Find where the given text appears and provide that cell's center as [X, Y] coordinate. 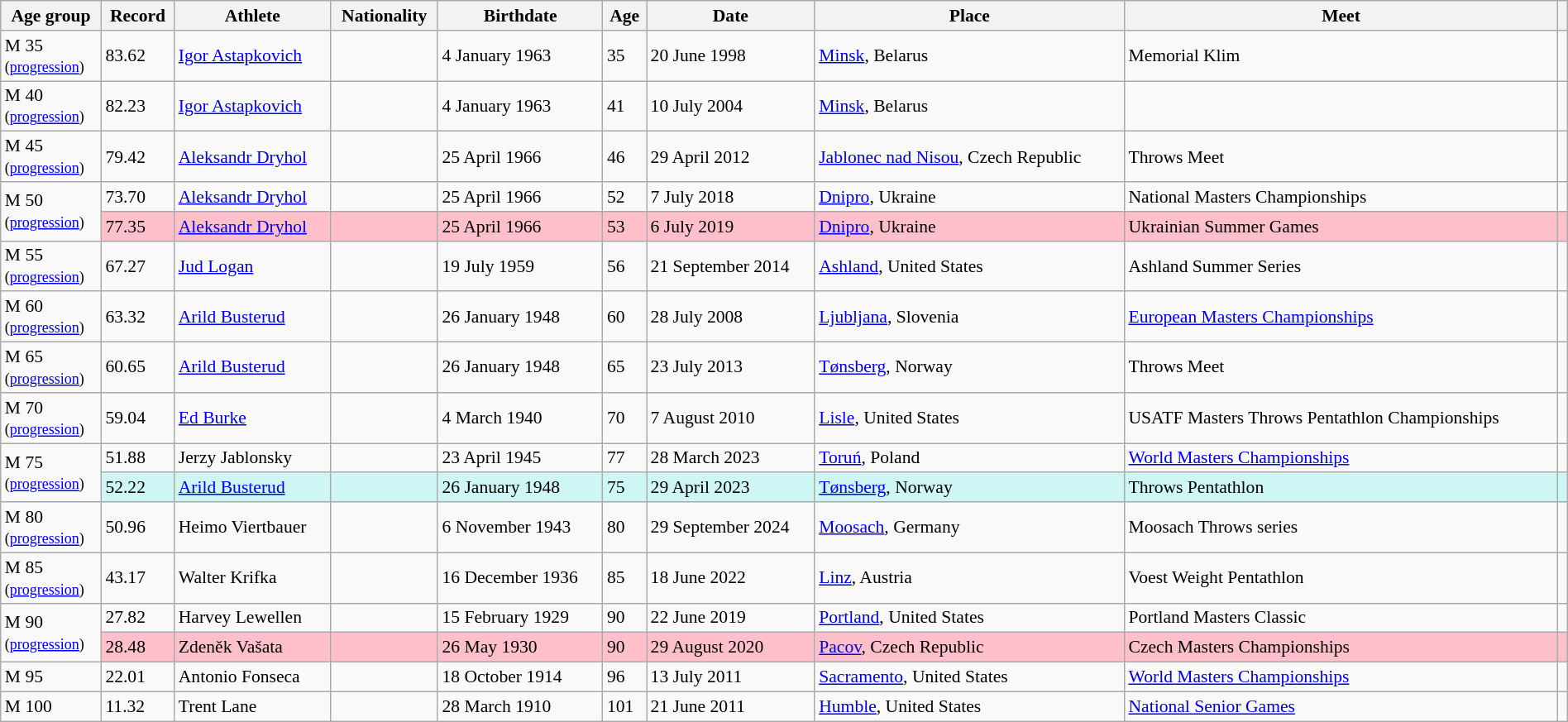
M 55 (progression) [51, 266]
Ukrainian Summer Games [1341, 227]
Record [137, 16]
63.32 [137, 318]
29 April 2023 [731, 488]
60 [625, 318]
M 70 (progression) [51, 418]
Ed Burke [253, 418]
6 July 2019 [731, 227]
Antonio Fonseca [253, 677]
M 95 [51, 677]
23 April 1945 [519, 458]
67.27 [137, 266]
Zdeněk Vašata [253, 648]
85 [625, 577]
96 [625, 677]
22 June 2019 [731, 618]
51.88 [137, 458]
53 [625, 227]
European Masters Championships [1341, 318]
Walter Krifka [253, 577]
28.48 [137, 648]
29 August 2020 [731, 648]
M 80 (progression) [51, 528]
75 [625, 488]
16 December 1936 [519, 577]
10 July 2004 [731, 106]
Heimo Viertbauer [253, 528]
Place [969, 16]
Throws Pentathlon [1341, 488]
60.65 [137, 367]
M 40 (progression) [51, 106]
Toruń, Poland [969, 458]
Jud Logan [253, 266]
65 [625, 367]
18 June 2022 [731, 577]
M 90 (progression) [51, 632]
M 45 (progression) [51, 157]
43.17 [137, 577]
21 June 2011 [731, 706]
Ljubljana, Slovenia [969, 318]
19 July 1959 [519, 266]
Linz, Austria [969, 577]
Jerzy Jablonsky [253, 458]
29 September 2024 [731, 528]
73.70 [137, 197]
National Senior Games [1341, 706]
77 [625, 458]
Moosach, Germany [969, 528]
Meet [1341, 16]
46 [625, 157]
Jablonec nad Nisou, Czech Republic [969, 157]
Trent Lane [253, 706]
Portland, United States [969, 618]
11.32 [137, 706]
21 September 2014 [731, 266]
70 [625, 418]
Birthdate [519, 16]
7 July 2018 [731, 197]
Moosach Throws series [1341, 528]
77.35 [137, 227]
Lisle, United States [969, 418]
26 May 1930 [519, 648]
28 July 2008 [731, 318]
83.62 [137, 56]
Age [625, 16]
13 July 2011 [731, 677]
M 85 (progression) [51, 577]
28 March 2023 [731, 458]
Memorial Klim [1341, 56]
National Masters Championships [1341, 197]
Age group [51, 16]
4 March 1940 [519, 418]
22.01 [137, 677]
Ashland, United States [969, 266]
Harvey Lewellen [253, 618]
Humble, United States [969, 706]
27.82 [137, 618]
41 [625, 106]
M 50 (progression) [51, 212]
29 April 2012 [731, 157]
56 [625, 266]
Nationality [385, 16]
52.22 [137, 488]
Ashland Summer Series [1341, 266]
M 35 (progression) [51, 56]
Portland Masters Classic [1341, 618]
M 75 (progression) [51, 473]
Czech Masters Championships [1341, 648]
Date [731, 16]
Voest Weight Pentathlon [1341, 577]
28 March 1910 [519, 706]
Pacov, Czech Republic [969, 648]
52 [625, 197]
M 65 (progression) [51, 367]
18 October 1914 [519, 677]
82.23 [137, 106]
80 [625, 528]
50.96 [137, 528]
101 [625, 706]
15 February 1929 [519, 618]
M 100 [51, 706]
6 November 1943 [519, 528]
23 July 2013 [731, 367]
Sacramento, United States [969, 677]
79.42 [137, 157]
59.04 [137, 418]
USATF Masters Throws Pentathlon Championships [1341, 418]
M 60 (progression) [51, 318]
35 [625, 56]
Athlete [253, 16]
20 June 1998 [731, 56]
7 August 2010 [731, 418]
